Output the (X, Y) coordinate of the center of the cell containing the given text.  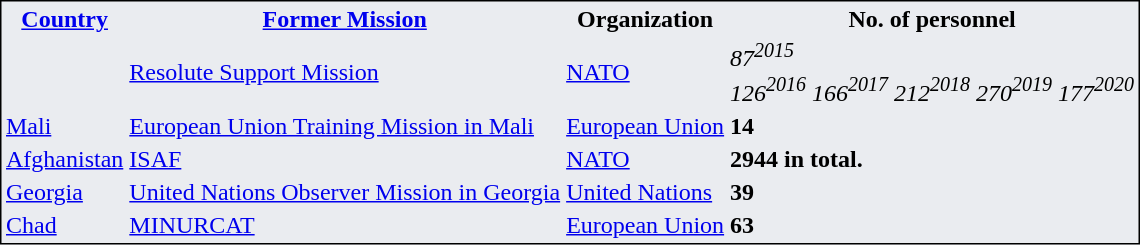
ISAF (345, 158)
2944 in total. (932, 158)
United Nations (646, 191)
Resolute Support Mission (345, 73)
United Nations Observer Mission in Georgia (345, 191)
European Union Training Mission in Mali (345, 125)
Afghanistan (64, 158)
39 (932, 191)
63 (932, 224)
Country (64, 19)
Mali (64, 125)
Former Mission (345, 19)
No. of personnel (932, 19)
MINURCAT (345, 224)
Georgia (64, 191)
14 (932, 125)
8720151262016 1662017 2122018 2702019 1772020 (932, 73)
Organization (646, 19)
Chad (64, 224)
